Detect which cell encompasses the target text, then output its [x, y] center coordinate. 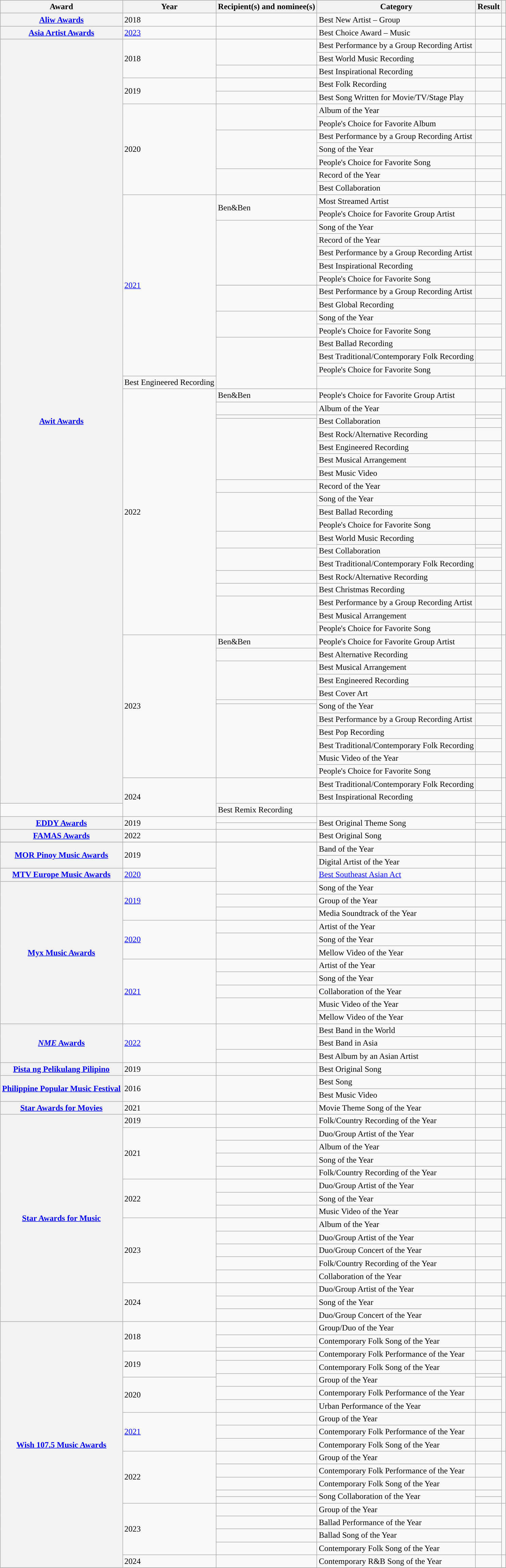
Aliw Awards [61, 20]
Group/Duo of the Year [396, 1328]
Best Choice Award – Music [396, 33]
Myx Music Awards [61, 952]
Ballad Song of the Year [396, 1535]
2016 [169, 1088]
Best Remix Recording [266, 810]
MOR Pinoy Music Awards [61, 855]
Best Band in the World [396, 1030]
Best Song [396, 1082]
Star Awards for Music [61, 1218]
Best New Artist – Group [396, 20]
Wish 107.5 Music Awards [61, 1444]
Best Alternative Recording [396, 654]
Most Streamed Artist [396, 201]
NME Awards [61, 1043]
Awit Awards [61, 421]
Best Song Written for Movie/TV/Stage Play [396, 97]
Digital Artist of the Year [396, 862]
FAMAS Awards [61, 836]
Asia Artist Awards [61, 33]
Best Album by an Asian Artist [396, 1056]
Result [489, 7]
Year [169, 7]
Best Global Recording [396, 305]
Recipient(s) and nominee(s) [266, 7]
Song Collaboration of the Year [396, 1497]
MTV Europe Music Awards [61, 875]
Philippine Popular Music Festival [61, 1088]
Urban Performance of the Year [396, 1406]
People's Choice for Favorite Album [396, 123]
Best Band in Asia [396, 1043]
Best Original Theme Song [396, 823]
Contemporary R&B Song of the Year [396, 1561]
Award [61, 7]
Band of the Year [396, 849]
Best Pop Recording [396, 732]
Ballad Performance of the Year [396, 1522]
EDDY Awards [61, 823]
Best Cover Art [396, 693]
Star Awards for Movies [61, 1108]
Media Soundtrack of the Year [396, 914]
Movie Theme Song of the Year [396, 1108]
Best Folk Recording [396, 84]
Best Christmas Recording [396, 590]
Category [396, 7]
Best Southeast Asian Act [396, 875]
Pista ng Pelikulang Pilipino [61, 1069]
